Output the [X, Y] coordinate of the center of the cell containing the given text.  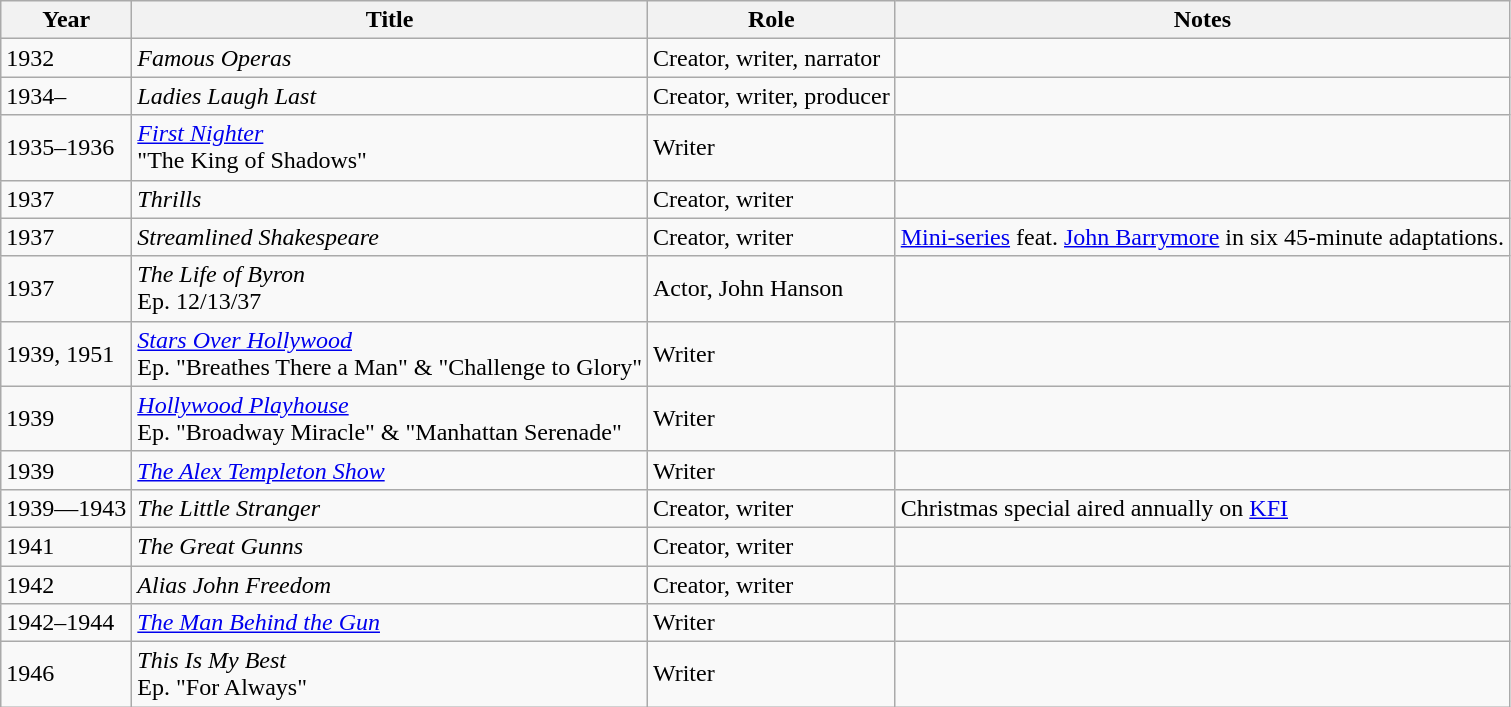
Stars Over HollywoodEp. "Breathes There a Man" & "Challenge to Glory" [390, 354]
1941 [66, 546]
The Man Behind the Gun [390, 623]
1942–1944 [66, 623]
First Nighter"The King of Shadows" [390, 148]
1939—1943 [66, 508]
The Great Gunns [390, 546]
1935–1936 [66, 148]
Famous Operas [390, 58]
1932 [66, 58]
1946 [66, 674]
1942 [66, 585]
Creator, writer, narrator [771, 58]
1939, 1951 [66, 354]
The Alex Templeton Show [390, 470]
Thrills [390, 199]
Title [390, 20]
Actor, John Hanson [771, 288]
Hollywood PlayhouseEp. "Broadway Miracle" & "Manhattan Serenade" [390, 418]
Alias John Freedom [390, 585]
1934– [66, 96]
The Life of ByronEp. 12/13/37 [390, 288]
Christmas special aired annually on KFI [1202, 508]
Role [771, 20]
Year [66, 20]
The Little Stranger [390, 508]
This Is My BestEp. "For Always" [390, 674]
Ladies Laugh Last [390, 96]
Creator, writer, producer [771, 96]
Streamlined Shakespeare [390, 237]
Mini-series feat. John Barrymore in six 45-minute adaptations. [1202, 237]
Notes [1202, 20]
